Search for the cell housing the specified text and yield its [x, y] center coordinate. 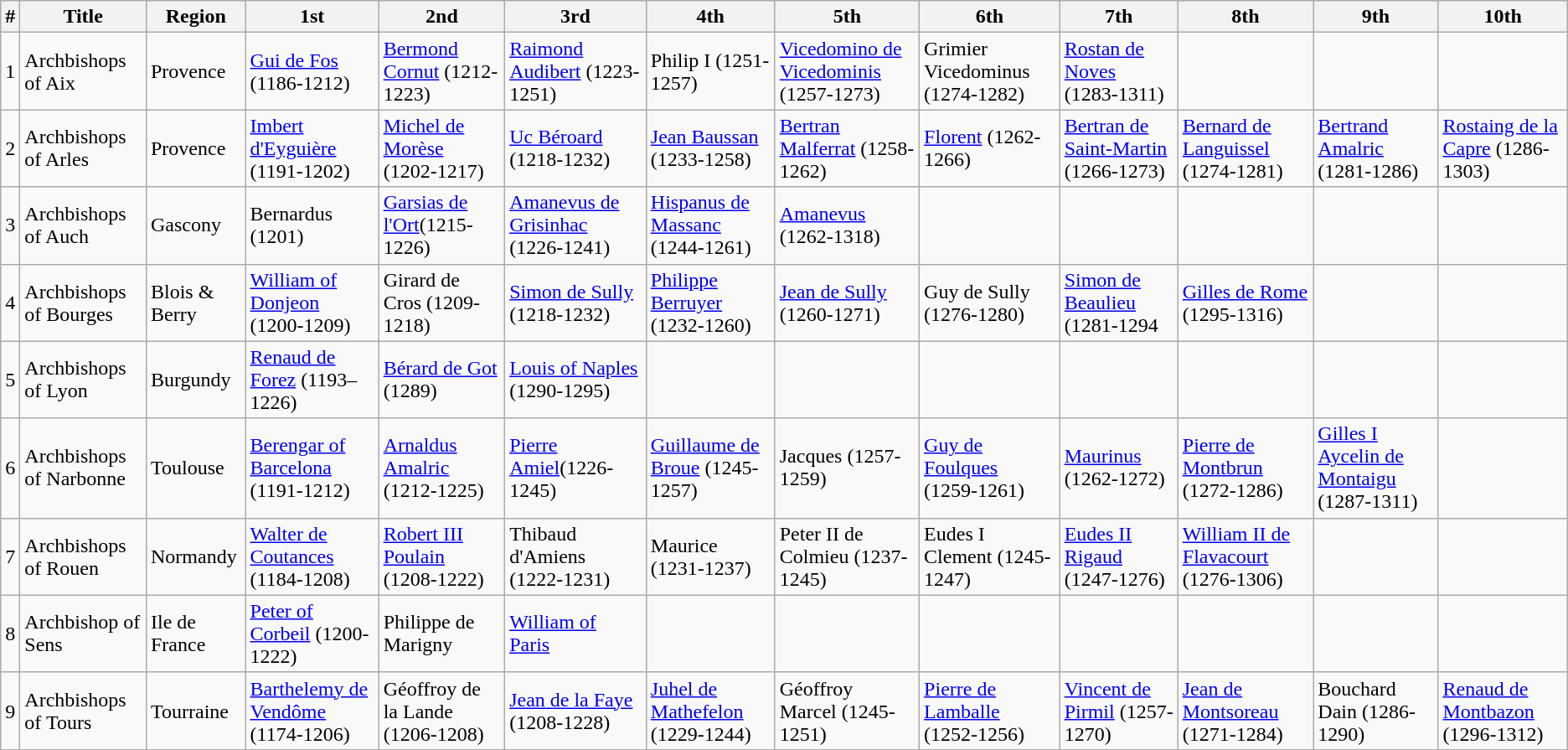
Rostan de Noves (1283-1311) [1119, 71]
William of Donjeon (1200-1209) [312, 303]
Guy de Sully (1276-1280) [990, 303]
Simon de Beaulieu (1281-1294 [1119, 303]
Berengar of Barcelona (1191-1212) [312, 468]
Juhel de Mathefelon (1229-1244) [710, 711]
Maurice (1231-1237) [710, 556]
Géoffroy Marcel (1245-1251) [847, 711]
Simon de Sully (1218-1232) [576, 303]
Arnaldus Amalric (1212-1225) [441, 468]
Philippe de Marigny [441, 634]
Gilles de Rome (1295-1316) [1246, 303]
1 [10, 71]
4th [710, 17]
Garsias de l'Ort(1215-1226) [441, 225]
7th [1119, 17]
Toulouse [196, 468]
10th [1503, 17]
Florent (1262-1266) [990, 148]
William of Paris [576, 634]
Archbishops of Arles [84, 148]
Grimier Vicedominus (1274-1282) [990, 71]
5th [847, 17]
Bertrand Amalric (1281-1286) [1375, 148]
Peter of Corbeil (1200-1222) [312, 634]
Géoffroy de la Lande (1206-1208) [441, 711]
Archbishops of Narbonne [84, 468]
Uc Béroard (1218-1232) [576, 148]
2nd [441, 17]
Robert III Poulain (1208-1222) [441, 556]
Renaud de Forez (1193–1226) [312, 380]
Archbishops of Rouen [84, 556]
Girard de Cros (1209-1218) [441, 303]
8 [10, 634]
Philippe Berruyer (1232-1260) [710, 303]
Bernard de Languissel (1274-1281) [1246, 148]
Tourraine [196, 711]
Bérard de Got (1289) [441, 380]
Archbishops of Lyon [84, 380]
3 [10, 225]
Guillaume de Broue (1245-1257) [710, 468]
9th [1375, 17]
7 [10, 556]
Amanevus de Grisinhac (1226-1241) [576, 225]
3rd [576, 17]
Walter de Coutances (1184-1208) [312, 556]
Philip I (1251-1257) [710, 71]
Burgundy [196, 380]
Gascony [196, 225]
Amanevus (1262-1318) [847, 225]
Bernardus (1201) [312, 225]
Vincent de Pirmil (1257-1270) [1119, 711]
Louis of Naples (1290-1295) [576, 380]
Eudes I Clement (1245-1247) [990, 556]
Pierre de Lamballe (1252-1256) [990, 711]
Rostaing de la Capre (1286-1303) [1503, 148]
Bouchard Dain (1286-1290) [1375, 711]
6 [10, 468]
Jacques (1257-1259) [847, 468]
Bertran de Saint-Martin (1266-1273) [1119, 148]
4 [10, 303]
Eudes II Rigaud (1247-1276) [1119, 556]
6th [990, 17]
Renaud de Montbazon (1296-1312) [1503, 711]
Gui de Fos (1186-1212) [312, 71]
Title [84, 17]
Gilles I Aycelin de Montaigu (1287-1311) [1375, 468]
Barthelemy de Vendôme (1174-1206) [312, 711]
Archbishop of Sens [84, 634]
9 [10, 711]
Maurinus (1262-1272) [1119, 468]
Normandy [196, 556]
Raimond Audibert (1223-1251) [576, 71]
Jean Baussan (1233-1258) [710, 148]
# [10, 17]
1st [312, 17]
Blois & Berry [196, 303]
Michel de Morèse (1202-1217) [441, 148]
Peter II de Colmieu (1237-1245) [847, 556]
Region [196, 17]
Archbishops of Auch [84, 225]
Pierre Amiel(1226-1245) [576, 468]
Archbishops of Aix [84, 71]
Archbishops of Bourges [84, 303]
Pierre de Montbrun (1272-1286) [1246, 468]
Jean de Sully (1260-1271) [847, 303]
Bermond Cornut (1212-1223) [441, 71]
Hispanus de Massanc (1244-1261) [710, 225]
Jean de la Faye (1208-1228) [576, 711]
Imbert d'Eyguière (1191-1202) [312, 148]
5 [10, 380]
8th [1246, 17]
Archbishops of Tours [84, 711]
Jean de Montsoreau (1271-1284) [1246, 711]
Thibaud d'Amiens (1222-1231) [576, 556]
Vicedomino de Vicedominis (1257-1273) [847, 71]
Bertran Malferrat (1258-1262) [847, 148]
William II de Flavacourt (1276-1306) [1246, 556]
Guy de Foulques (1259-1261) [990, 468]
Ile de France [196, 634]
2 [10, 148]
